Scan for the cell matching the given text and deliver its (x, y) coordinate at center. 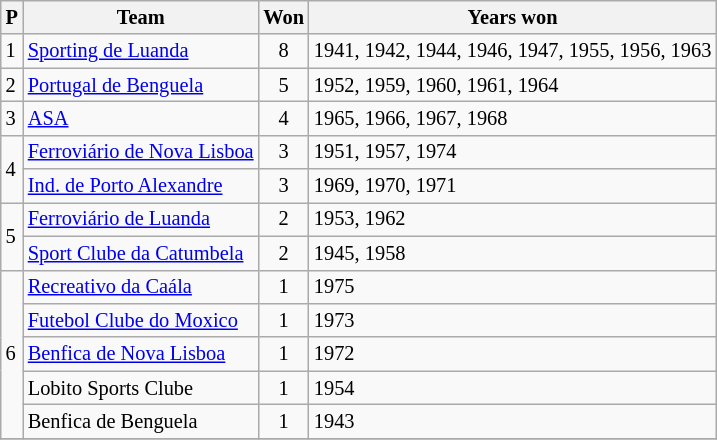
Portugal de Benguela (141, 85)
Futebol Clube do Moxico (141, 320)
1952, 1959, 1960, 1961, 1964 (512, 85)
1951, 1957, 1974 (512, 152)
Ferroviário de Luanda (141, 219)
6 (12, 354)
Benfica de Benguela (141, 421)
1943 (512, 421)
Won (283, 17)
Recreativo da Caála (141, 287)
Ind. de Porto Alexandre (141, 186)
1941, 1942, 1944, 1946, 1947, 1955, 1956, 1963 (512, 51)
P (12, 17)
1972 (512, 354)
Benfica de Nova Lisboa (141, 354)
1953, 1962 (512, 219)
1945, 1958 (512, 253)
Ferroviário de Nova Lisboa (141, 152)
Sporting de Luanda (141, 51)
1975 (512, 287)
1973 (512, 320)
Lobito Sports Clube (141, 388)
1954 (512, 388)
1969, 1970, 1971 (512, 186)
Sport Clube da Catumbela (141, 253)
Years won (512, 17)
ASA (141, 118)
8 (283, 51)
Team (141, 17)
1965, 1966, 1967, 1968 (512, 118)
